Locate the cell with the specified text and output its [x, y] center coordinate. 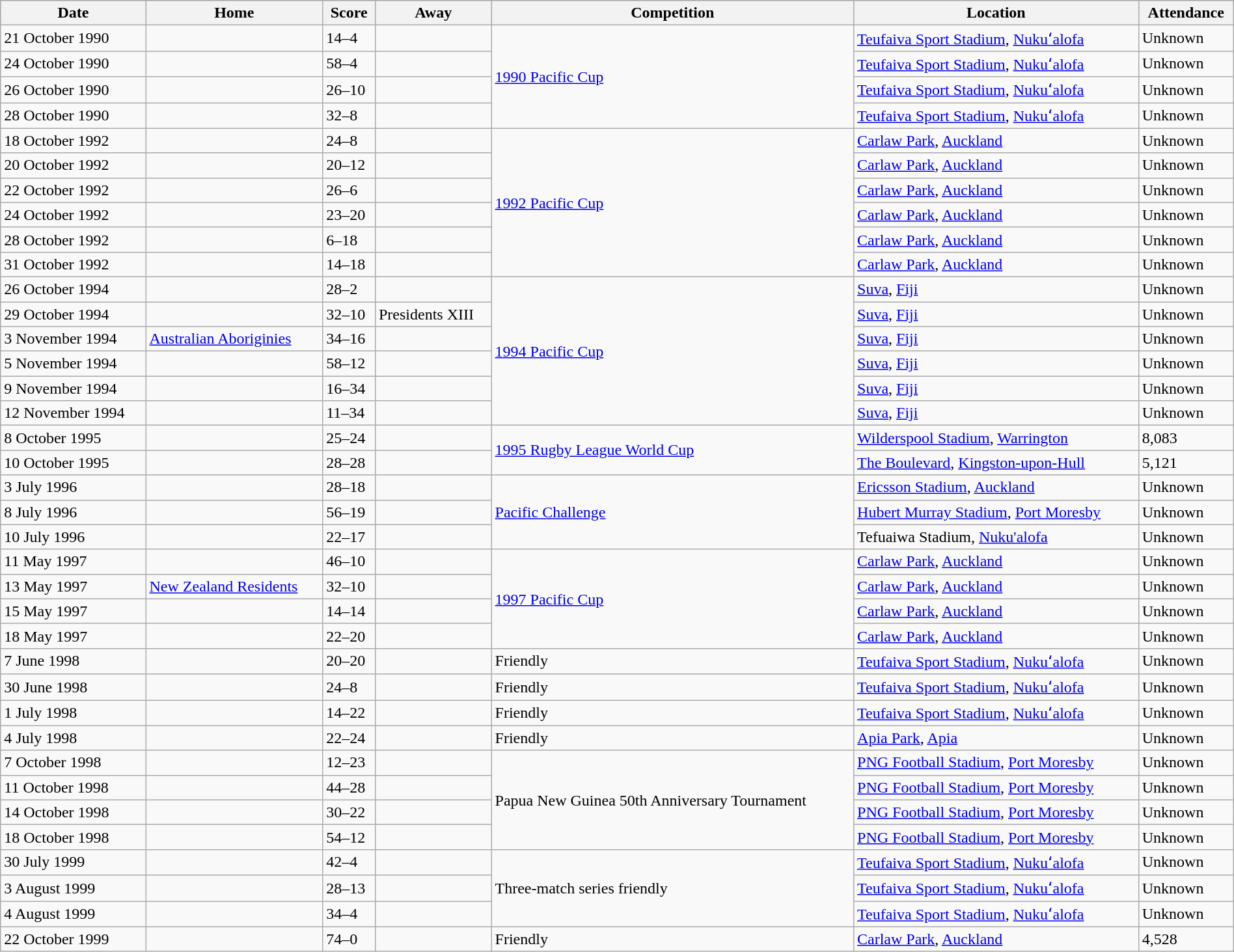
10 July 1996 [73, 537]
18 October 1992 [73, 141]
8 July 1996 [73, 512]
28 October 1992 [73, 239]
Wilderspool Stadium, Warrington [996, 438]
Score [349, 13]
26–6 [349, 190]
1995 Rugby League World Cup [672, 450]
21 October 1990 [73, 38]
25–24 [349, 438]
13 May 1997 [73, 586]
31 October 1992 [73, 264]
54–12 [349, 837]
11–34 [349, 413]
26 October 1990 [73, 90]
28–2 [349, 289]
Three-match series friendly [672, 888]
1994 Pacific Cup [672, 351]
Home [234, 13]
28 October 1990 [73, 116]
22–17 [349, 537]
34–4 [349, 914]
10 October 1995 [73, 463]
22–24 [349, 738]
26 October 1994 [73, 289]
30–22 [349, 812]
Tefuaiwa Stadium, Nuku'alofa [996, 537]
1990 Pacific Cup [672, 77]
5,121 [1186, 463]
Presidents XIII [433, 314]
32–8 [349, 116]
5 November 1994 [73, 364]
46–10 [349, 562]
New Zealand Residents [234, 586]
16–34 [349, 388]
42–4 [349, 862]
Away [433, 13]
20 October 1992 [73, 165]
3 November 1994 [73, 339]
26–10 [349, 90]
8,083 [1186, 438]
1997 Pacific Cup [672, 599]
1 July 1998 [73, 713]
20–12 [349, 165]
1992 Pacific Cup [672, 202]
Location [996, 13]
11 May 1997 [73, 562]
Papua New Guinea 50th Anniversary Tournament [672, 800]
29 October 1994 [73, 314]
28–18 [349, 487]
14 October 1998 [73, 812]
7 October 1998 [73, 763]
58–4 [349, 64]
14–4 [349, 38]
30 July 1999 [73, 862]
Apia Park, Apia [996, 738]
4 August 1999 [73, 914]
23–20 [349, 215]
22 October 1992 [73, 190]
24 October 1992 [73, 215]
56–19 [349, 512]
3 August 1999 [73, 888]
44–28 [349, 787]
4,528 [1186, 939]
9 November 1994 [73, 388]
6–18 [349, 239]
15 May 1997 [73, 611]
14–22 [349, 713]
11 October 1998 [73, 787]
28–28 [349, 463]
Ericsson Stadium, Auckland [996, 487]
14–14 [349, 611]
24 October 1990 [73, 64]
Australian Aboriginies [234, 339]
58–12 [349, 364]
Competition [672, 13]
34–16 [349, 339]
Attendance [1186, 13]
12 November 1994 [73, 413]
14–18 [349, 264]
8 October 1995 [73, 438]
The Boulevard, Kingston-upon-Hull [996, 463]
3 July 1996 [73, 487]
22 October 1999 [73, 939]
Hubert Murray Stadium, Port Moresby [996, 512]
12–23 [349, 763]
30 June 1998 [73, 687]
22–20 [349, 636]
18 May 1997 [73, 636]
Date [73, 13]
28–13 [349, 888]
20–20 [349, 661]
7 June 1998 [73, 661]
18 October 1998 [73, 837]
Pacific Challenge [672, 512]
74–0 [349, 939]
4 July 1998 [73, 738]
